Return the (x, y) coordinate for the center point of the cell that contains the specified text.  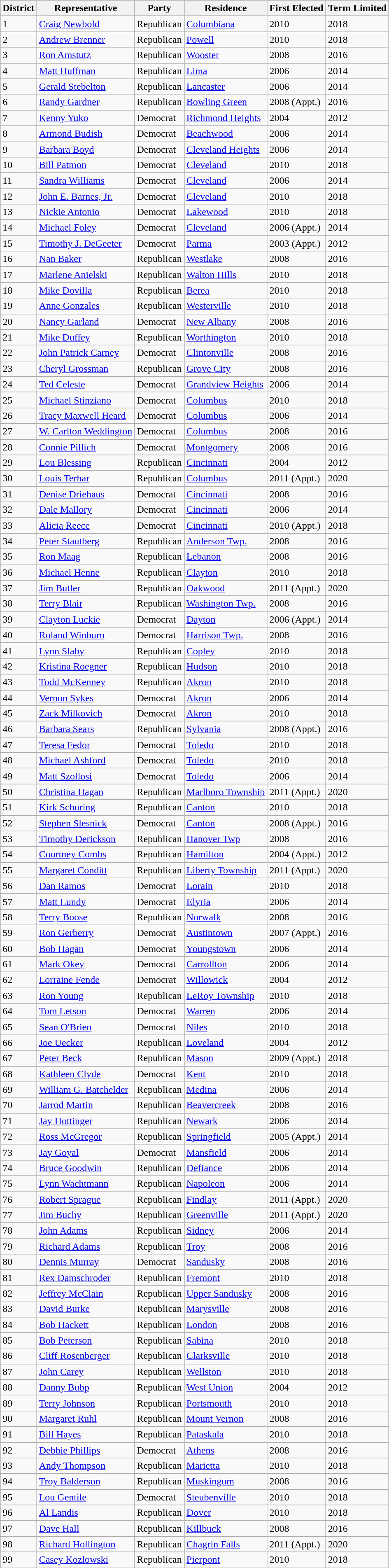
Austintown (226, 933)
Powell (226, 40)
2005 (Appt.) (296, 1136)
87 (19, 1372)
24 (19, 384)
Joe Uecker (86, 1043)
Nickie Antonio (86, 212)
Terry Blair (86, 604)
Warren (226, 1011)
86 (19, 1356)
Youngstown (226, 948)
Beachwood (226, 133)
11 (19, 180)
29 (19, 463)
80 (19, 1262)
Beavercreek (226, 1105)
20 (19, 322)
Dan Ramos (86, 886)
Sandusky (226, 1262)
Athens (226, 1450)
48 (19, 761)
West Union (226, 1387)
Washington Twp. (226, 604)
65 (19, 1027)
Al Landis (86, 1513)
Kenny Yuko (86, 118)
William G. Batchelder (86, 1090)
66 (19, 1043)
78 (19, 1231)
15 (19, 243)
Ron Young (86, 996)
32 (19, 510)
Peter Beck (86, 1058)
First Elected (296, 8)
21 (19, 337)
Chagrin Falls (226, 1544)
Margaret Ruhl (86, 1419)
Marlboro Township (226, 792)
37 (19, 588)
31 (19, 494)
12 (19, 196)
72 (19, 1136)
7 (19, 118)
Sean O'Brien (86, 1027)
Nan Baker (86, 259)
Gerald Stebelton (86, 86)
Jay Hottinger (86, 1121)
Mike Duffey (86, 337)
2 (19, 40)
Muskingum (226, 1482)
Mark Okey (86, 964)
33 (19, 525)
Teresa Fedor (86, 745)
13 (19, 212)
Sabina (226, 1340)
Copley (226, 651)
Term Limited (357, 8)
Danny Bubp (86, 1387)
Lynn Slaby (86, 651)
John Adams (86, 1231)
Marysville (226, 1309)
16 (19, 259)
Bill Hayes (86, 1434)
26 (19, 415)
25 (19, 400)
1 (19, 24)
Lima (226, 71)
Ron Amstutz (86, 55)
41 (19, 651)
Matt Szollosi (86, 776)
Armond Budish (86, 133)
Roland Winburn (86, 635)
Norwalk (226, 917)
91 (19, 1434)
2007 (Appt.) (296, 933)
Clayton (226, 572)
Clarksville (226, 1356)
Andy Thompson (86, 1466)
New Albany (226, 322)
23 (19, 369)
Pierpont (226, 1560)
74 (19, 1168)
Richmond Heights (226, 118)
69 (19, 1090)
6 (19, 102)
35 (19, 557)
Ron Maag (86, 557)
94 (19, 1482)
Jarrod Martin (86, 1105)
Kathleen Clyde (86, 1074)
55 (19, 870)
42 (19, 666)
Medina (226, 1090)
Denise Driehaus (86, 494)
Westerville (226, 306)
73 (19, 1152)
Lynn Wachtmann (86, 1183)
Jeffrey McClain (86, 1293)
82 (19, 1293)
67 (19, 1058)
98 (19, 1544)
17 (19, 275)
Cheryl Grossman (86, 369)
Casey Kozlowski (86, 1560)
64 (19, 1011)
27 (19, 431)
Fremont (226, 1278)
Bill Patmon (86, 165)
Lebanon (226, 557)
Stephen Slesnick (86, 823)
Bob Peterson (86, 1340)
92 (19, 1450)
Timothy J. DeGeeter (86, 243)
Richard Adams (86, 1246)
Sandra Williams (86, 180)
5 (19, 86)
Michael Ashford (86, 761)
Hamilton (226, 854)
Niles (226, 1027)
Newark (226, 1121)
Connie Pillich (86, 447)
Springfield (226, 1136)
Tom Letson (86, 1011)
8 (19, 133)
84 (19, 1325)
Columbiana (226, 24)
Anderson Twp. (226, 541)
28 (19, 447)
89 (19, 1403)
Party (159, 8)
71 (19, 1121)
40 (19, 635)
99 (19, 1560)
Richard Hollington (86, 1544)
Berea (226, 290)
43 (19, 682)
76 (19, 1199)
88 (19, 1387)
Kent (226, 1074)
51 (19, 807)
2010 (Appt.) (296, 525)
Clayton Luckie (86, 619)
44 (19, 698)
75 (19, 1183)
96 (19, 1513)
Lou Gentile (86, 1497)
Kirk Schuring (86, 807)
49 (19, 776)
Hudson (226, 666)
Barbara Sears (86, 729)
45 (19, 714)
Mansfield (226, 1152)
Todd McKenney (86, 682)
Rex Damschroder (86, 1278)
Kristina Roegner (86, 666)
Ted Celeste (86, 384)
Matt Huffman (86, 71)
Lancaster (226, 86)
Bowling Green (226, 102)
56 (19, 886)
50 (19, 792)
Parma (226, 243)
9 (19, 149)
Sylvania (226, 729)
Michael Foley (86, 228)
Dayton (226, 619)
81 (19, 1278)
John Patrick Carney (86, 353)
22 (19, 353)
Liberty Township (226, 870)
61 (19, 964)
Cleveland Heights (226, 149)
85 (19, 1340)
Alicia Reece (86, 525)
3 (19, 55)
62 (19, 980)
57 (19, 901)
Bob Hagan (86, 948)
79 (19, 1246)
Oakwood (226, 588)
Christina Hagan (86, 792)
Upper Sandusky (226, 1293)
70 (19, 1105)
London (226, 1325)
Lorain (226, 886)
52 (19, 823)
Michael Stinziano (86, 400)
Timothy Derickson (86, 839)
Wooster (226, 55)
4 (19, 71)
18 (19, 290)
Bruce Goodwin (86, 1168)
Randy Gardner (86, 102)
Steubenville (226, 1497)
Barbara Boyd (86, 149)
Mason (226, 1058)
Cliff Rosenberger (86, 1356)
2003 (Appt.) (296, 243)
2009 (Appt.) (296, 1058)
Wellston (226, 1372)
68 (19, 1074)
Debbie Phillips (86, 1450)
Anne Gonzales (86, 306)
Zack Milkovich (86, 714)
Marietta (226, 1466)
Napoleon (226, 1183)
30 (19, 478)
Loveland (226, 1043)
36 (19, 572)
10 (19, 165)
Michael Henne (86, 572)
Sidney (226, 1231)
Worthington (226, 337)
Findlay (226, 1199)
Westlake (226, 259)
Dennis Murray (86, 1262)
Defiance (226, 1168)
Clintonville (226, 353)
46 (19, 729)
Representative (86, 8)
Montgomery (226, 447)
Nancy Garland (86, 322)
90 (19, 1419)
Peter Stautberg (86, 541)
Residence (226, 8)
Marlene Anielski (86, 275)
Pataskala (226, 1434)
Ross McGregor (86, 1136)
Jay Goyal (86, 1152)
60 (19, 948)
38 (19, 604)
Craig Newbold (86, 24)
39 (19, 619)
77 (19, 1215)
Killbuck (226, 1528)
Bob Hackett (86, 1325)
Jim Buchy (86, 1215)
Jim Butler (86, 588)
District (19, 8)
Carrollton (226, 964)
Harrison Twp. (226, 635)
Dover (226, 1513)
83 (19, 1309)
Margaret Conditt (86, 870)
Walton Hills (226, 275)
14 (19, 228)
Troy Balderson (86, 1482)
John Carey (86, 1372)
Robert Sprague (86, 1199)
Lou Blessing (86, 463)
Mount Vernon (226, 1419)
Andrew Brenner (86, 40)
Tracy Maxwell Heard (86, 415)
97 (19, 1528)
Dave Hall (86, 1528)
Lakewood (226, 212)
93 (19, 1466)
Terry Boose (86, 917)
19 (19, 306)
W. Carlton Weddington (86, 431)
Greenville (226, 1215)
Lorraine Fende (86, 980)
59 (19, 933)
Willowick (226, 980)
95 (19, 1497)
LeRoy Township (226, 996)
2004 (Appt.) (296, 854)
Courtney Combs (86, 854)
63 (19, 996)
Dale Mallory (86, 510)
Mike Dovilla (86, 290)
34 (19, 541)
Hanover Twp (226, 839)
Troy (226, 1246)
Portsmouth (226, 1403)
John E. Barnes, Jr. (86, 196)
53 (19, 839)
54 (19, 854)
58 (19, 917)
Ron Gerberry (86, 933)
Matt Lundy (86, 901)
Elyria (226, 901)
47 (19, 745)
David Burke (86, 1309)
Terry Johnson (86, 1403)
Grove City (226, 369)
Vernon Sykes (86, 698)
Louis Terhar (86, 478)
Grandview Heights (226, 384)
